Find where the given text appears and provide that cell's center as [X, Y] coordinate. 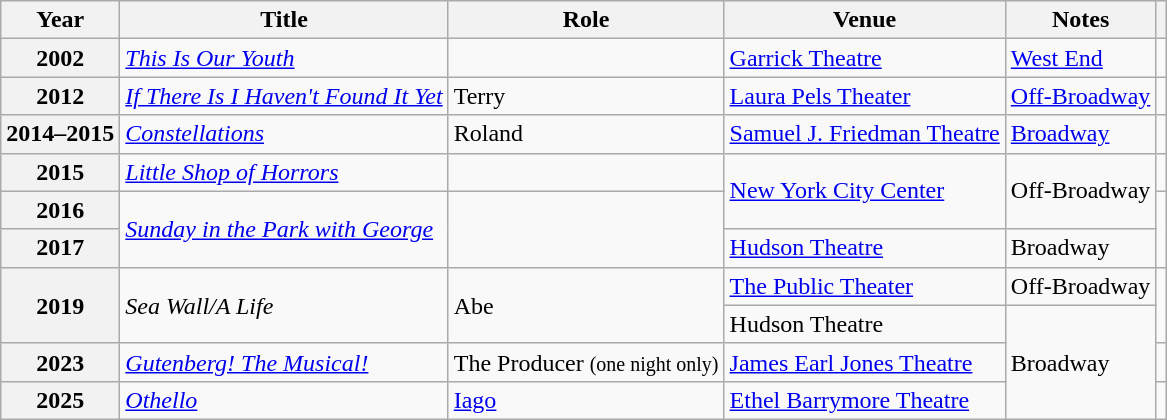
2012 [60, 96]
Year [60, 20]
Abe [586, 305]
Othello [284, 400]
Terry [586, 96]
New York City Center [864, 191]
2019 [60, 305]
2025 [60, 400]
Iago [586, 400]
Samuel J. Friedman Theatre [864, 134]
Sunday in the Park with George [284, 229]
James Earl Jones Theatre [864, 362]
The Public Theater [864, 286]
Constellations [284, 134]
Little Shop of Horrors [284, 172]
Sea Wall/A Life [284, 305]
This Is Our Youth [284, 58]
Notes [1080, 20]
2016 [60, 210]
Venue [864, 20]
Roland [586, 134]
2015 [60, 172]
Role [586, 20]
Laura Pels Theater [864, 96]
Ethel Barrymore Theatre [864, 400]
Title [284, 20]
Gutenberg! The Musical! [284, 362]
2014–2015 [60, 134]
2017 [60, 248]
Garrick Theatre [864, 58]
2023 [60, 362]
2002 [60, 58]
West End [1080, 58]
The Producer (one night only) [586, 362]
If There Is I Haven't Found It Yet [284, 96]
